Identify which cell holds the provided text, then report its [X, Y] central coordinate. 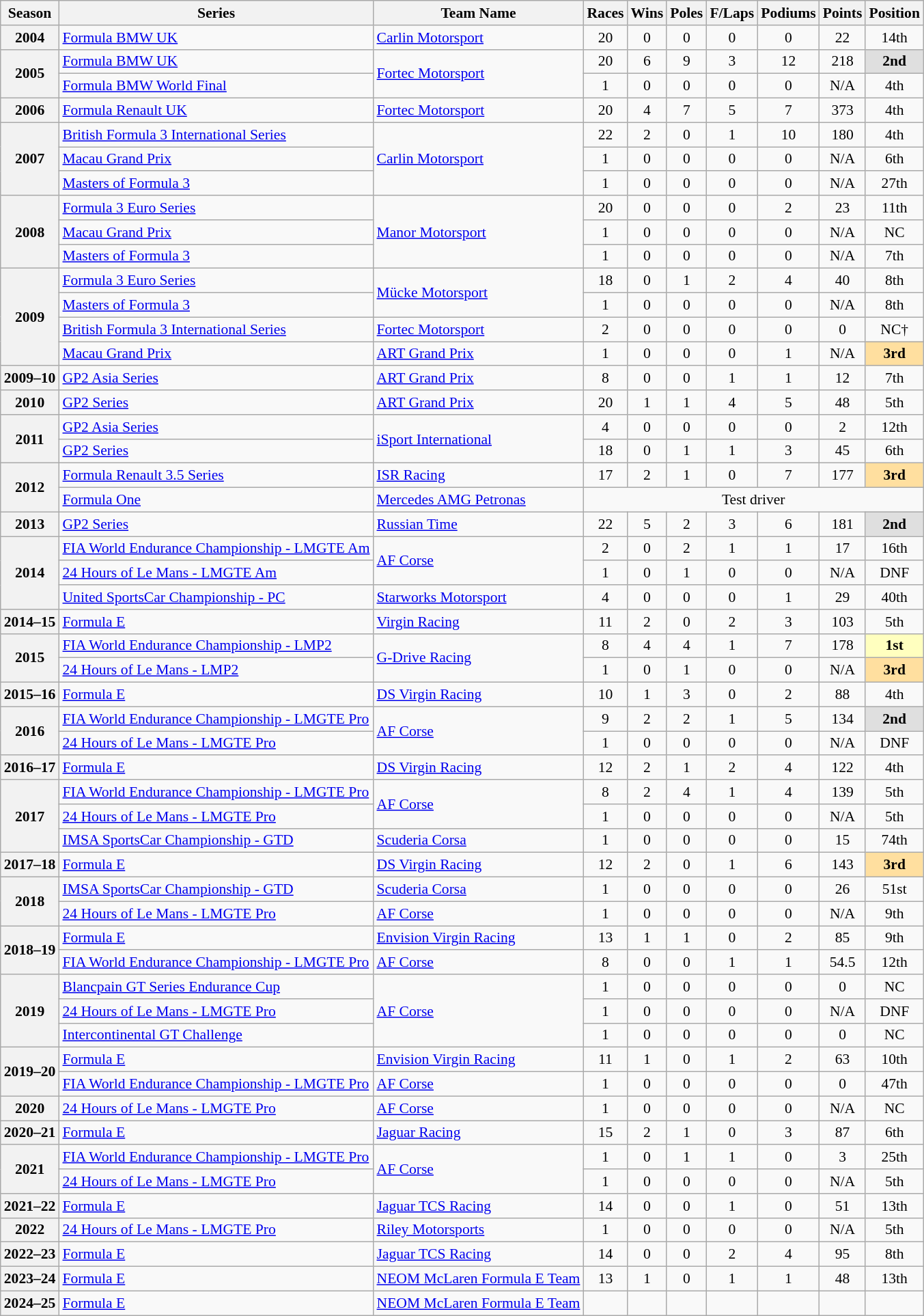
2009 [30, 317]
2020–21 [30, 1133]
2016–17 [30, 768]
87 [843, 1133]
2014–15 [30, 622]
10th [894, 1060]
139 [843, 792]
40th [894, 597]
2017 [30, 816]
2011 [30, 439]
23 [843, 208]
85 [843, 938]
NC† [894, 329]
F/Laps [732, 13]
Intercontinental GT Challenge [216, 1035]
2014 [30, 573]
2017–18 [30, 865]
2010 [30, 402]
Formula One [216, 500]
2013 [30, 524]
2016 [30, 731]
FIA World Endurance Championship - LMGTE Am [216, 549]
Podiums [788, 13]
Riley Motorsports [478, 1230]
134 [843, 719]
Mücke Motorsport [478, 292]
Jaguar Racing [478, 1133]
Formula BMW World Final [216, 86]
2022–23 [30, 1255]
2015 [30, 657]
122 [843, 768]
2021 [30, 1170]
2022 [30, 1230]
218 [843, 61]
2006 [30, 111]
27th [894, 184]
16th [894, 549]
Formula Renault UK [216, 111]
181 [843, 524]
54.5 [843, 963]
95 [843, 1255]
2007 [30, 159]
14th [894, 38]
United SportsCar Championship - PC [216, 597]
51st [894, 890]
74th [894, 840]
Races [605, 13]
180 [843, 135]
Formula Renault 3.5 Series [216, 476]
40 [843, 281]
177 [843, 476]
373 [843, 111]
2020 [30, 1108]
2015–16 [30, 695]
G-Drive Racing [478, 657]
2009–10 [30, 379]
47th [894, 1084]
Manor Motorsport [478, 232]
ISR Racing [478, 476]
2021–22 [30, 1206]
2024–25 [30, 1303]
24 Hours of Le Mans - LMGTE Am [216, 573]
iSport International [478, 439]
Poles [686, 13]
Starworks Motorsport [478, 597]
2019–20 [30, 1071]
2018 [30, 902]
Team Name [478, 13]
11th [894, 208]
Wins [647, 13]
2004 [30, 38]
178 [843, 646]
25th [894, 1157]
26 [843, 890]
Series [216, 13]
2012 [30, 488]
143 [843, 865]
29 [843, 597]
Position [894, 13]
Season [30, 13]
2008 [30, 232]
FIA World Endurance Championship - LMP2 [216, 646]
24 Hours of Le Mans - LMP2 [216, 670]
1st [894, 646]
Points [843, 13]
88 [843, 695]
2019 [30, 1011]
2005 [30, 74]
Test driver [753, 500]
63 [843, 1060]
Mercedes AMG Petronas [478, 500]
103 [843, 622]
2023–24 [30, 1279]
Russian Time [478, 524]
2018–19 [30, 950]
51 [843, 1206]
Virgin Racing [478, 622]
45 [843, 451]
Blancpain GT Series Endurance Cup [216, 987]
